Find where the given text appears and provide that cell's center as [X, Y] coordinate. 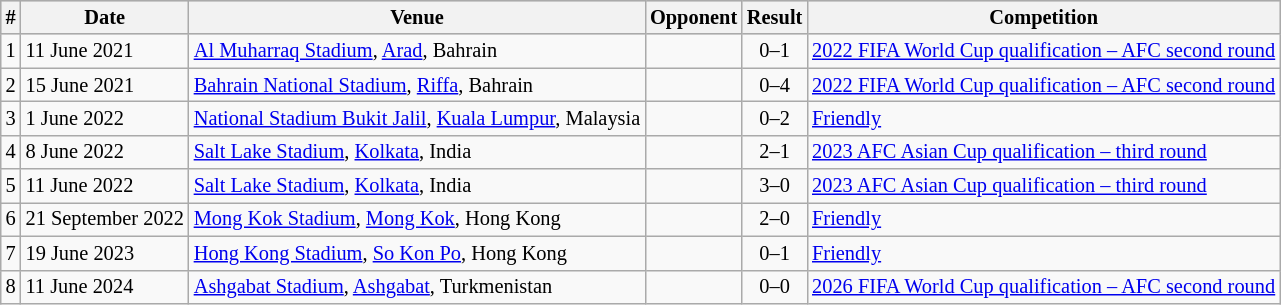
5 [11, 186]
2026 FIFA World Cup qualification – AFC second round [1044, 287]
1 June 2022 [105, 118]
Opponent [694, 17]
0–2 [774, 118]
0–0 [774, 287]
Bahrain National Stadium, Riffa, Bahrain [417, 85]
National Stadium Bukit Jalil, Kuala Lumpur, Malaysia [417, 118]
Hong Kong Stadium, So Kon Po, Hong Kong [417, 253]
Venue [417, 17]
Competition [1044, 17]
3–0 [774, 186]
Al Muharraq Stadium, Arad, Bahrain [417, 51]
Result [774, 17]
2–0 [774, 219]
8 [11, 287]
8 June 2022 [105, 152]
11 June 2024 [105, 287]
Mong Kok Stadium, Mong Kok, Hong Kong [417, 219]
# [11, 17]
11 June 2021 [105, 51]
3 [11, 118]
2–1 [774, 152]
0–4 [774, 85]
Ashgabat Stadium, Ashgabat, Turkmenistan [417, 287]
15 June 2021 [105, 85]
6 [11, 219]
4 [11, 152]
1 [11, 51]
19 June 2023 [105, 253]
21 September 2022 [105, 219]
2 [11, 85]
7 [11, 253]
11 June 2022 [105, 186]
Date [105, 17]
